Return the [X, Y] coordinate for the center point of the cell that contains the specified text.  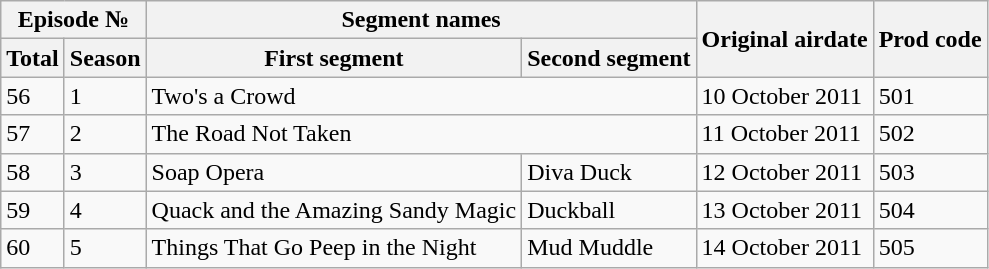
12 October 2011 [784, 172]
58 [33, 172]
The Road Not Taken [421, 134]
2 [105, 134]
Prod code [930, 39]
501 [930, 96]
Total [33, 58]
503 [930, 172]
505 [930, 248]
First segment [334, 58]
504 [930, 210]
57 [33, 134]
3 [105, 172]
Quack and the Amazing Sandy Magic [334, 210]
5 [105, 248]
Soap Opera [334, 172]
1 [105, 96]
56 [33, 96]
Second segment [609, 58]
59 [33, 210]
Things That Go Peep in the Night [334, 248]
Segment names [421, 20]
10 October 2011 [784, 96]
13 October 2011 [784, 210]
Duckball [609, 210]
Season [105, 58]
Original airdate [784, 39]
4 [105, 210]
Mud Muddle [609, 248]
Two's a Crowd [421, 96]
11 October 2011 [784, 134]
60 [33, 248]
Diva Duck [609, 172]
14 October 2011 [784, 248]
502 [930, 134]
Episode № [74, 20]
